Detect which cell encompasses the target text, then output its [X, Y] center coordinate. 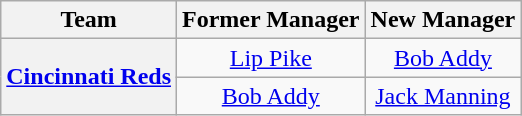
Cincinnati Reds [89, 77]
Former Manager [272, 20]
Jack Manning [443, 96]
Team [89, 20]
New Manager [443, 20]
Lip Pike [272, 58]
